Scan for the cell matching the given text and deliver its [X, Y] coordinate at center. 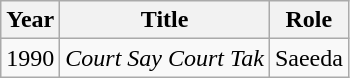
Role [308, 20]
1990 [30, 58]
Year [30, 20]
Saeeda [308, 58]
Title [165, 20]
Court Say Court Tak [165, 58]
